Scan for the cell matching the given text and deliver its (x, y) coordinate at center. 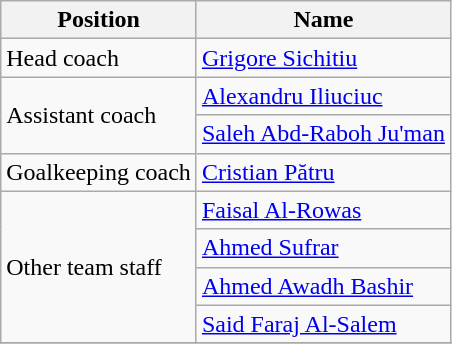
Goalkeeping coach (99, 172)
Ahmed Sufrar (323, 248)
Assistant coach (99, 115)
Saleh Abd-Raboh Ju'man (323, 134)
Faisal Al-Rowas (323, 210)
Other team staff (99, 267)
Cristian Pătru (323, 172)
Alexandru Iliuciuc (323, 96)
Name (323, 20)
Ahmed Awadh Bashir (323, 286)
Head coach (99, 58)
Said Faraj Al-Salem (323, 324)
Grigore Sichitiu (323, 58)
Position (99, 20)
